From the cell containing the given text, extract its center point as (X, Y) coordinate. 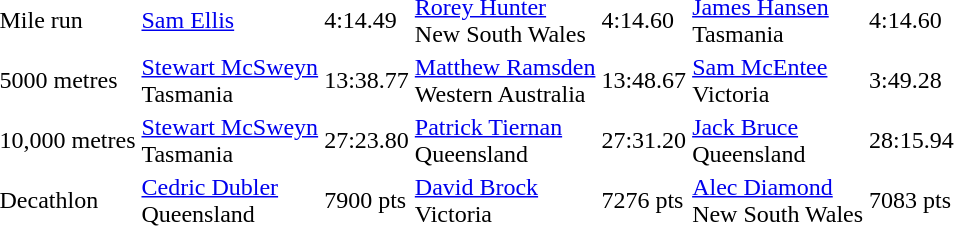
13:48.67 (644, 80)
13:38.77 (367, 80)
Matthew RamsdenWestern Australia (505, 80)
Sam McEnteeVictoria (778, 80)
27:31.20 (644, 140)
Jack BruceQueensland (778, 140)
27:23.80 (367, 140)
Patrick TiernanQueensland (505, 140)
